For the text-containing cell, return its midpoint in (X, Y) coordinate format. 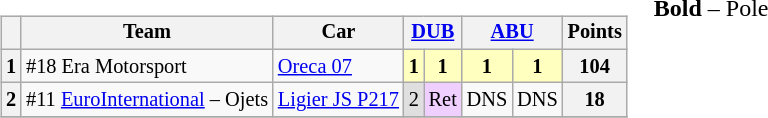
Points (595, 33)
ABU (512, 33)
Team (147, 33)
Ret (443, 100)
Car (338, 33)
104 (595, 66)
#18 Era Motorsport (147, 66)
Ligier JS P217 (338, 100)
18 (595, 100)
DUB (433, 33)
#11 EuroInternational – Ojets (147, 100)
Oreca 07 (338, 66)
